Locate the cell with the specified text and output its [X, Y] center coordinate. 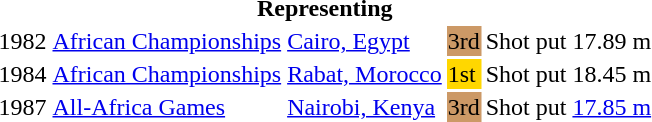
All-Africa Games [167, 107]
Nairobi, Kenya [365, 107]
Cairo, Egypt [365, 41]
Rabat, Morocco [365, 74]
1st [464, 74]
